Provide the [x, y] coordinate of the cell's center where the given text is located.  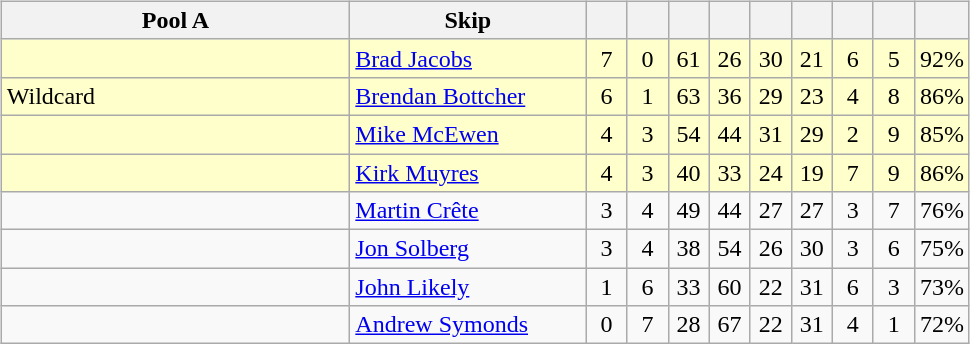
Pool A [176, 20]
61 [688, 58]
Brendan Bottcher [468, 96]
5 [894, 58]
Kirk Muyres [468, 173]
23 [812, 96]
Andrew Symonds [468, 325]
28 [688, 325]
Brad Jacobs [468, 58]
73% [942, 287]
40 [688, 173]
36 [730, 96]
8 [894, 96]
60 [730, 287]
75% [942, 249]
2 [852, 134]
38 [688, 249]
John Likely [468, 287]
92% [942, 58]
Skip [468, 20]
49 [688, 211]
76% [942, 211]
72% [942, 325]
Mike McEwen [468, 134]
19 [812, 173]
Martin Crête [468, 211]
24 [770, 173]
21 [812, 58]
Jon Solberg [468, 249]
85% [942, 134]
Wildcard [176, 96]
67 [730, 325]
63 [688, 96]
